Identify which cell holds the provided text, then report its (x, y) central coordinate. 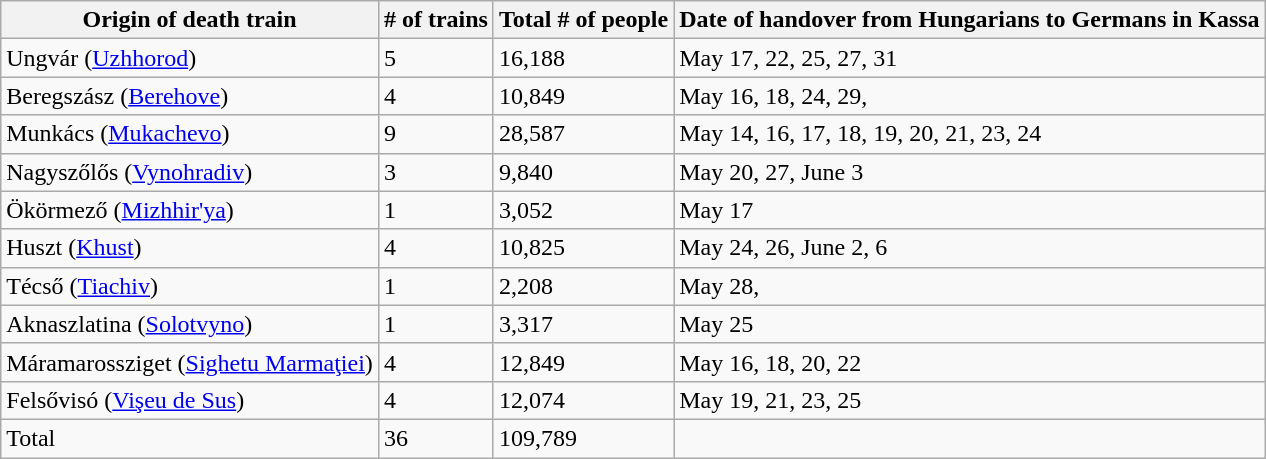
Origin of death train (190, 20)
Huszt (Khust) (190, 248)
3,317 (583, 324)
May 16, 18, 24, 29, (970, 96)
Máramarossziget (Sighetu Marmaţiei) (190, 362)
Munkács (Mukachevo) (190, 134)
Nagyszőlős (Vynohradiv) (190, 172)
May 28, (970, 286)
10,825 (583, 248)
16,188 (583, 58)
Date of handover from Hungarians to Germans in Kassa (970, 20)
Felsővisó (Vişeu de Sus) (190, 400)
10,849 (583, 96)
9,840 (583, 172)
May 19, 21, 23, 25 (970, 400)
9 (436, 134)
May 16, 18, 20, 22 (970, 362)
May 17 (970, 210)
36 (436, 438)
Total # of people (583, 20)
Técső (Tiachiv) (190, 286)
28,587 (583, 134)
3 (436, 172)
Aknaszlatina (Solotvyno) (190, 324)
May 25 (970, 324)
May 14, 16, 17, 18, 19, 20, 21, 23, 24 (970, 134)
May 24, 26, June 2, 6 (970, 248)
12,849 (583, 362)
Total (190, 438)
Ökörmező (Mizhhir'ya) (190, 210)
# of trains (436, 20)
2,208 (583, 286)
5 (436, 58)
May 20, 27, June 3 (970, 172)
Ungvár (Uzhhorod) (190, 58)
May 17, 22, 25, 27, 31 (970, 58)
Beregszász (Berehove) (190, 96)
109,789 (583, 438)
3,052 (583, 210)
12,074 (583, 400)
